Find where the given text appears and provide that cell's center as (x, y) coordinate. 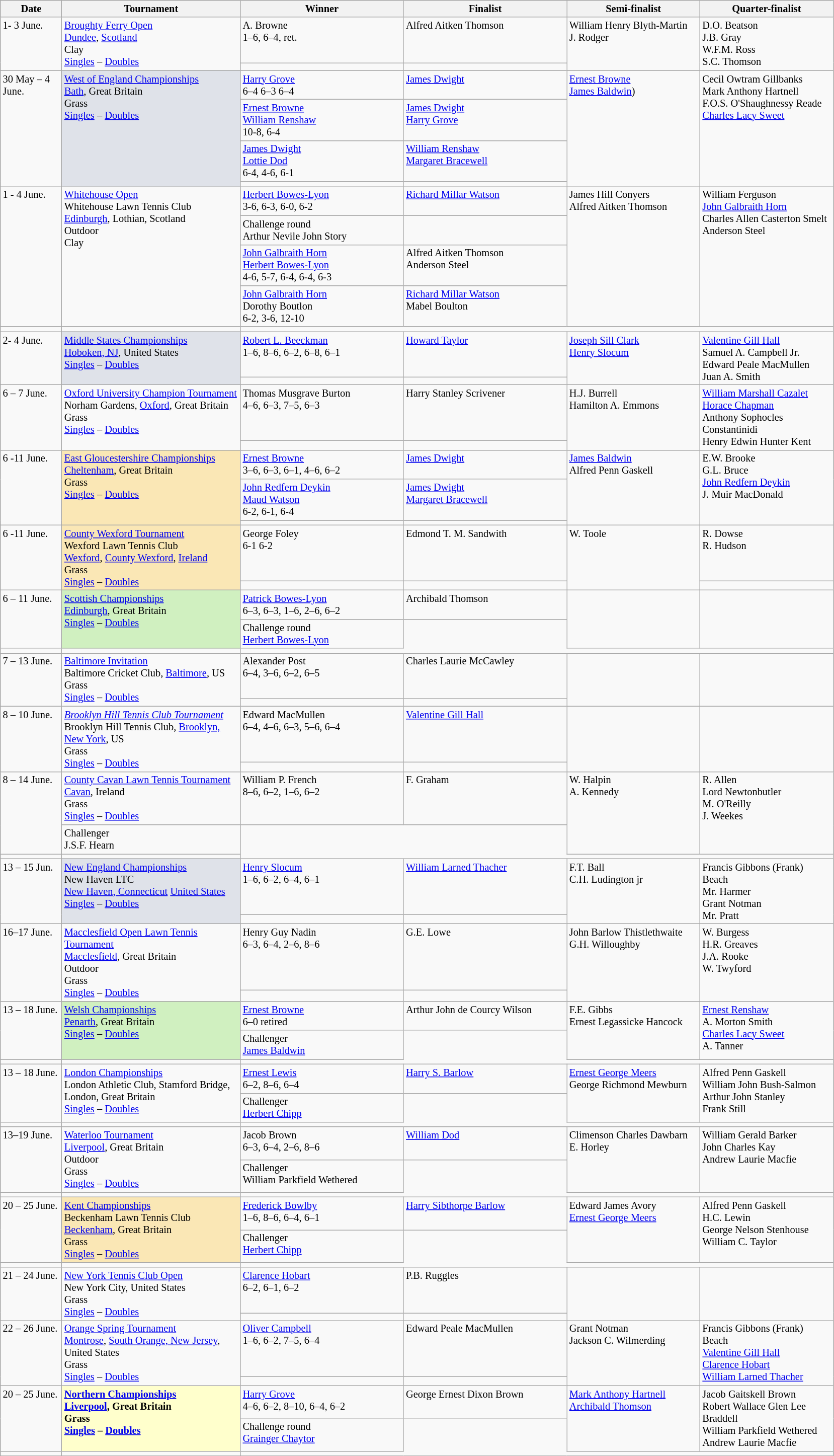
New England Championships New Haven LTCNew Haven, Connecticut United StatesSingles – Doubles (151, 891)
William Renshaw Margaret Bracewell (485, 161)
Challenge round Herbert Bowes-Lyon (322, 634)
22 – 26 June. (31, 1353)
West of England Championships Bath, Great BritainGrass Singles – Doubles (151, 129)
Harry Grove6–4 6–3 6–4 (322, 85)
Joseph Sill Clark Henry Slocum (634, 358)
Alfred Penn Gaskell William John Bush-Salmon Arthur John Stanley Frank Still (767, 1093)
F.E. Gibbs Ernest Legassicke Hancock (634, 1030)
D.O. Beatson J.B. Gray W.F.M. Ross S.C. Thomson (767, 44)
James Dwight Harry Grove (485, 120)
Alfred Aitken Thomson Anderson Steel (485, 265)
G.E. Lowe (485, 957)
Kent Championships Beckenham Lawn Tennis ClubBeckenham, Great BritainGrassSingles – Doubles (151, 1230)
F.T. Ball C.H. Ludington jr (634, 891)
13 – 15 Jun. (31, 891)
Jacob Gaitskell Brown Robert Wallace Glen Lee Braddell William Parkfield Wethered Andrew Laurie Macfie (767, 1418)
William Dod (485, 1143)
William Larned Thacher (485, 887)
Northern Championships Liverpool, Great BritainGrass Singles – Doubles (151, 1418)
Ernest Renshaw A. Morton Smith Charles Lacy Sweet A. Tanner (767, 1030)
Mark Anthony Hartnell Archibald Thomson (634, 1418)
Challenger William Parkfield Wethered (322, 1176)
Edward MacMullen6–4, 4–6, 6–3, 5–6, 6–4 (322, 734)
Challenge round Arthur Nevile John Story (322, 230)
John Galbraith Horn Dorothy Boutlon6-2, 3-6, 12-10 (322, 306)
P.B. Ruggles (485, 1290)
Henry Guy Nadin6–3, 6–4, 2–6, 8–6 (322, 957)
Brooklyn Hill Tennis Club TournamentBrooklyn Hill Tennis Club, Brooklyn, New York, USGrassSingles – Doubles (151, 739)
Challenger J.S.F. Hearn (151, 839)
Alfred Penn Gaskell H.C. Lewin George Nelson Stenhouse William C. Taylor (767, 1230)
Ernest Lewis6–2, 8–6, 6–4 (322, 1079)
New York Tennis Club Open New York City, United StatesGrass Singles – Doubles (151, 1294)
Archibald Thomson (485, 604)
2- 4 June. (31, 358)
W. Burgess H.R. Greaves J.A. Rooke W. Twyford (767, 962)
Harry S. Barlow (485, 1079)
7 – 13 June. (31, 679)
Howard Taylor (485, 354)
Macclesfield Open Lawn Tennis TournamentMacclesfield, Great BritainOutdoorGrassSingles – Doubles (151, 962)
James Baldwin Alfred Penn Gaskell (634, 487)
13–19 June. (31, 1160)
Broughty Ferry OpenDundee, ScotlandClaySingles – Doubles (151, 44)
Francis Gibbons (Frank) Beach Mr. Harmer Grant Notman Mr. Pratt (767, 891)
Challenger James Baldwin (322, 1045)
John Redfern Deykin Maud Watson 6-2, 6-1, 6-4 (322, 500)
James Dwight Margaret Bracewell (485, 500)
Arthur John de Courcy Wilson (485, 1016)
6 – 7 June. (31, 417)
Challenge round Grainger Chaytor (322, 1434)
1- 3 June. (31, 44)
E.W. Brooke G.L. Bruce John Redfern Deykin J. Muir MacDonald (767, 487)
Valentine Gill Hall (485, 734)
Alexander Post6–4, 3–6, 6–2, 6–5 (322, 675)
London ChampionshipsLondon Athletic Club, Stamford Bridge, London, Great BritainSingles – Doubles (151, 1093)
Cecil Owtram Gillbanks Mark Anthony Hartnell F.O.S. O'Shaughnessy Reade Charles Lacy Sweet (767, 129)
Frederick Bowlby1–6, 8–6, 6–4, 6–1 (322, 1213)
John Galbraith Horn Herbert Bowes-Lyon4-6, 5-7, 6-4, 6-4, 6-3 (322, 265)
Valentine Gill Hall Samuel A. Campbell Jr. Edward Peale MacMullen Juan A. Smith (767, 358)
Orange Spring Tournament Montrose, South Orange, New Jersey,United StatesGrass Singles – Doubles (151, 1353)
Francis Gibbons (Frank) Beach Valentine Gill Hall Clarence Hobart William Larned Thacher (767, 1353)
Ernest George Meers George Richmond Mewburn (634, 1093)
William Ferguson John Galbraith Horn Charles Allen Casterton Smelt Anderson Steel (767, 257)
Winner (322, 9)
Patrick Bowes-Lyon6–3, 6–3, 1–6, 2–6, 6–2 (322, 604)
F. Graham (485, 798)
Robert L. Beeckman 1–6, 8–6, 6–2, 6–8, 6–1 (322, 354)
James Dwight Lottie Dod6-4, 4-6, 6-1 (322, 161)
Middle States Championships Hoboken, NJ, United StatesSingles – Doubles (151, 358)
Thomas Musgrave Burton4–6, 6–3, 7–5, 6–3 (322, 413)
Alfred Aitken Thomson (485, 40)
George Ernest Dixon Brown (485, 1402)
John Barlow Thistlethwaite G.H. Willoughby (634, 962)
Edmond T. M. Sandwith (485, 553)
William Henry Blyth-Martin J. Rodger (634, 44)
ChallengerHerbert Chipp (322, 1108)
Oxford University Champion TournamentNorham Gardens, Oxford, Great BritainGrassSingles – Doubles (151, 417)
Harry Grove4–6, 6–2, 8–10, 6–4, 6–2 (322, 1402)
Climenson Charles Dawbarn E. Horley (634, 1160)
Ernest Browne William Renshaw10-8, 6-4 (322, 120)
Tournament (151, 9)
6 – 11 June. (31, 619)
Edward James Avory Ernest George Meers (634, 1230)
W. Toole (634, 558)
16–17 June. (31, 962)
William P. French8–6, 6–2, 1–6, 6–2 (322, 798)
H.J. Burrell Hamilton A. Emmons (634, 417)
Clarence Hobart 6–2, 6–1, 6–2 (322, 1290)
Grant Notman Jackson C. Wilmerding (634, 1353)
Herbert Bowes-Lyon 3-6, 6-3, 6-0, 6-2 (322, 201)
Finalist (485, 9)
Edward Peale MacMullen (485, 1348)
Quarter-finalist (767, 9)
Ernest Browne3–6, 6–3, 6–1, 4–6, 6–2 (322, 465)
George Foley6-1 6-2 (322, 553)
Baltimore Invitation Baltimore Cricket Club, Baltimore, USGrassSingles – Doubles (151, 679)
Richard Millar Watson Mabel Boulton (485, 306)
Semi-finalist (634, 9)
A. Browne1–6, 6–4, ret. (322, 40)
8 – 10 June. (31, 739)
County Wexford Tournament Wexford Lawn Tennis ClubWexford, County Wexford, IrelandGrassSingles – Doubles (151, 558)
William Marshall Cazalet Horace Chapman Anthony Sophocles Constantinidi Henry Edwin Hunter Kent (767, 417)
Oliver Campbell1–6, 6–2, 7–5, 6–4 (322, 1348)
Welsh Championships Penarth, Great BritainSingles – Doubles (151, 1030)
East Gloucestershire Championships Cheltenham, Great BritainGrassSingles – Doubles (151, 487)
R. Allen Lord Newtonbutler M. O'Reilly J. Weekes (767, 812)
Richard Millar Watson (485, 201)
Challenger Herbert Chipp (322, 1246)
Scottish Championships Edinburgh, Great BritainSingles – Doubles (151, 619)
Date (31, 9)
Harry Stanley Scrivener (485, 413)
William Gerald Barker John Charles Kay Andrew Laurie Macfie (767, 1160)
Jacob Brown6–3, 6–4, 2–6, 8–6 (322, 1143)
Charles Laurie McCawley (485, 675)
R. Dowse R. Hudson (767, 553)
8 – 14 June. (31, 812)
21 – 24 June. (31, 1294)
James Hill Conyers Alfred Aitken Thomson (634, 257)
County Cavan Lawn Tennis Tournament Cavan, IrelandGrassSingles – Doubles (151, 798)
W. Halpin A. Kennedy (634, 812)
Henry Slocum1–6, 6–2, 6–4, 6–1 (322, 887)
Ernest Browne James Baldwin) (634, 129)
Whitehouse OpenWhitehouse Lawn Tennis ClubEdinburgh, Lothian, ScotlandOutdoorClay (151, 257)
Ernest Browne6–0 retired (322, 1016)
30 May – 4 June. (31, 129)
Harry Sibthorpe Barlow (485, 1213)
Waterloo TournamentLiverpool, Great BritainOutdoorGrassSingles – Doubles (151, 1160)
1 - 4 June. (31, 257)
